Locate the cell with the specified text and output its [X, Y] center coordinate. 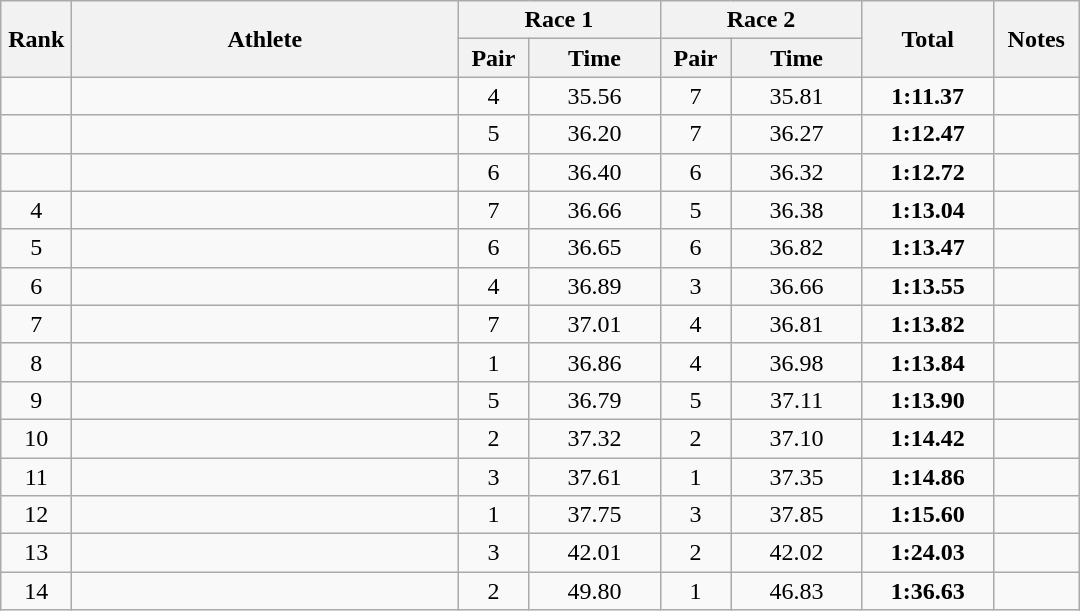
49.80 [594, 591]
1:14.42 [928, 438]
Race 1 [559, 20]
11 [36, 477]
36.65 [594, 248]
36.98 [796, 362]
36.82 [796, 248]
35.56 [594, 96]
42.01 [594, 553]
1:13.82 [928, 324]
1:15.60 [928, 515]
1:13.55 [928, 286]
36.79 [594, 400]
Notes [1036, 39]
36.81 [796, 324]
1:36.63 [928, 591]
1:11.37 [928, 96]
Athlete [265, 39]
37.10 [796, 438]
1:13.90 [928, 400]
37.35 [796, 477]
37.75 [594, 515]
1:24.03 [928, 553]
Total [928, 39]
36.27 [796, 134]
42.02 [796, 553]
1:12.72 [928, 172]
1:13.04 [928, 210]
37.85 [796, 515]
36.32 [796, 172]
Race 2 [761, 20]
14 [36, 591]
9 [36, 400]
46.83 [796, 591]
36.86 [594, 362]
1:12.47 [928, 134]
36.20 [594, 134]
37.32 [594, 438]
1:13.84 [928, 362]
36.38 [796, 210]
1:13.47 [928, 248]
37.01 [594, 324]
1:14.86 [928, 477]
13 [36, 553]
12 [36, 515]
10 [36, 438]
35.81 [796, 96]
36.89 [594, 286]
8 [36, 362]
36.40 [594, 172]
37.61 [594, 477]
Rank [36, 39]
37.11 [796, 400]
